Extract the [x, y] coordinate from the center of the cell holding the provided text.  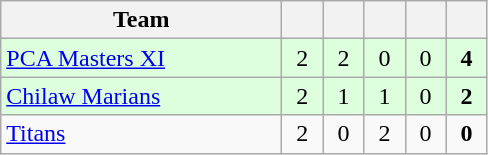
Chilaw Marians [142, 96]
PCA Masters XI [142, 58]
4 [466, 58]
Team [142, 20]
Titans [142, 134]
